Output the [x, y] coordinate of the center of the cell containing the given text.  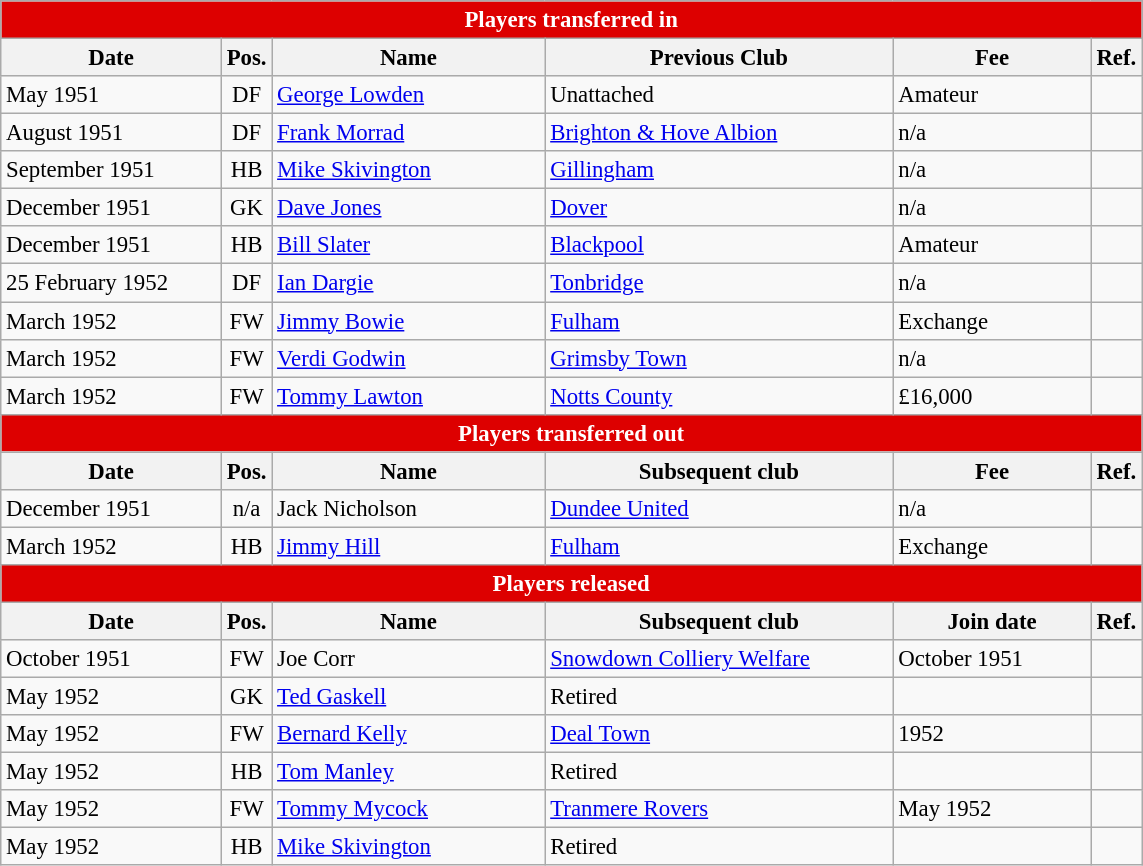
Jack Nicholson [408, 509]
Tommy Lawton [408, 396]
25 February 1952 [112, 283]
Previous Club [719, 58]
Tommy Mycock [408, 809]
Blackpool [719, 245]
Jimmy Bowie [408, 321]
Players released [572, 584]
Dover [719, 208]
Players transferred out [572, 433]
Gillingham [719, 170]
Players transferred in [572, 20]
Dundee United [719, 509]
Joe Corr [408, 659]
1952 [992, 734]
£16,000 [992, 396]
Grimsby Town [719, 358]
Dave Jones [408, 208]
September 1951 [112, 170]
Ted Gaskell [408, 697]
George Lowden [408, 95]
Unattached [719, 95]
Jimmy Hill [408, 546]
August 1951 [112, 133]
Ian Dargie [408, 283]
Tom Manley [408, 772]
Bill Slater [408, 245]
Tranmere Rovers [719, 809]
Deal Town [719, 734]
Notts County [719, 396]
Join date [992, 621]
Frank Morrad [408, 133]
Snowdown Colliery Welfare [719, 659]
Bernard Kelly [408, 734]
Brighton & Hove Albion [719, 133]
Verdi Godwin [408, 358]
Tonbridge [719, 283]
May 1951 [112, 95]
